Output the [X, Y] coordinate of the center of the cell containing the given text.  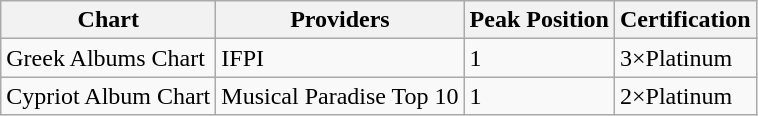
2×Platinum [685, 96]
Musical Paradise Top 10 [340, 96]
IFPI [340, 58]
3×Platinum [685, 58]
Certification [685, 20]
Chart [108, 20]
Greek Albums Chart [108, 58]
Cypriot Album Chart [108, 96]
Providers [340, 20]
Peak Position [539, 20]
